Search for the cell housing the specified text and yield its (X, Y) center coordinate. 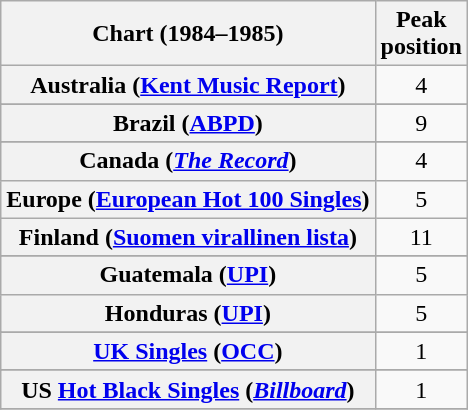
Chart (1984–1985) (188, 34)
Canada (The Record) (188, 161)
Brazil (ABPD) (188, 123)
Australia (Kent Music Report) (188, 85)
Europe (European Hot 100 Singles) (188, 199)
US Hot Black Singles (Billboard) (188, 389)
Peakposition (421, 34)
UK Singles (OCC) (188, 351)
Finland (Suomen virallinen lista) (188, 237)
11 (421, 237)
Guatemala (UPI) (188, 275)
9 (421, 123)
Honduras (UPI) (188, 313)
